Locate the cell with the specified text and output its (x, y) center coordinate. 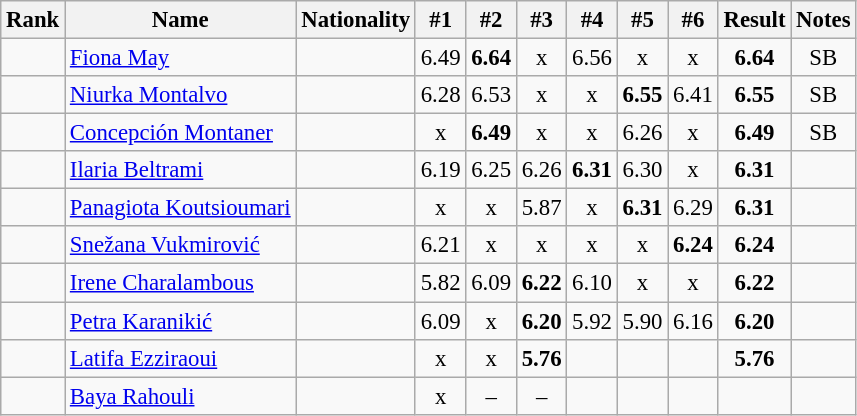
6.16 (693, 321)
6.29 (693, 208)
Rank (33, 20)
#2 (491, 20)
5.82 (440, 283)
Baya Rahouli (180, 396)
Snežana Vukmirović (180, 245)
6.28 (440, 95)
Petra Karanikić (180, 321)
Nationality (356, 20)
5.90 (642, 321)
5.92 (592, 321)
Ilaria Beltrami (180, 170)
Concepción Montaner (180, 133)
6.25 (491, 170)
#5 (642, 20)
Fiona May (180, 58)
Latifa Ezziraoui (180, 358)
Result (754, 20)
#1 (440, 20)
Panagiota Koutsioumari (180, 208)
6.10 (592, 283)
6.56 (592, 58)
6.21 (440, 245)
Niurka Montalvo (180, 95)
#6 (693, 20)
6.53 (491, 95)
Notes (824, 20)
5.87 (541, 208)
6.30 (642, 170)
#3 (541, 20)
#4 (592, 20)
6.19 (440, 170)
Name (180, 20)
Irene Charalambous (180, 283)
6.41 (693, 95)
